Provide the (X, Y) coordinate of the cell's center where the given text is located.  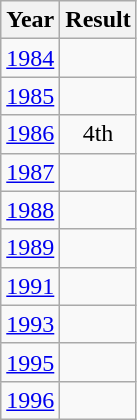
1986 (30, 134)
1991 (30, 286)
1993 (30, 324)
4th (98, 134)
1995 (30, 362)
1985 (30, 96)
1989 (30, 248)
1987 (30, 172)
Year (30, 20)
1996 (30, 400)
1984 (30, 58)
Result (98, 20)
1988 (30, 210)
